Determine the [x, y] coordinate at the center of the cell enclosing the given text.  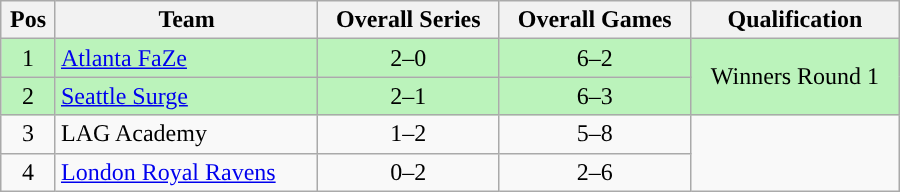
Seattle Surge [186, 96]
Winners Round 1 [796, 77]
Overall Games [595, 20]
LAG Academy [186, 134]
1 [28, 58]
3 [28, 134]
Pos [28, 20]
5–8 [595, 134]
2–1 [408, 96]
4 [28, 172]
2–6 [595, 172]
2 [28, 96]
2–0 [408, 58]
Qualification [796, 20]
Overall Series [408, 20]
0–2 [408, 172]
Team [186, 20]
6–3 [595, 96]
1–2 [408, 134]
6–2 [595, 58]
Atlanta FaZe [186, 58]
London Royal Ravens [186, 172]
